Search for the cell housing the specified text and yield its [X, Y] center coordinate. 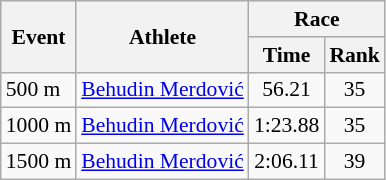
1500 m [38, 162]
56.21 [286, 90]
1000 m [38, 126]
Rank [354, 55]
Race [317, 19]
2:06.11 [286, 162]
500 m [38, 90]
1:23.88 [286, 126]
39 [354, 162]
Event [38, 36]
Time [286, 55]
Athlete [162, 36]
